Return the [x, y] coordinate for the center point of the cell that contains the specified text.  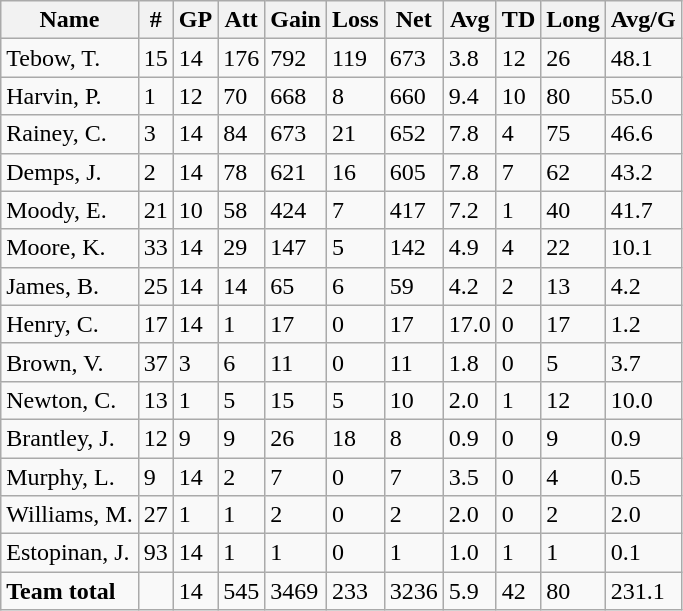
65 [296, 286]
1.0 [470, 553]
29 [242, 248]
Avg [470, 20]
231.1 [643, 591]
176 [242, 58]
0.1 [643, 553]
GP [195, 20]
605 [414, 172]
3.7 [643, 362]
660 [414, 96]
Team total [70, 591]
Murphy, L. [70, 477]
621 [296, 172]
Net [414, 20]
545 [242, 591]
Loss [355, 20]
58 [242, 210]
652 [414, 134]
147 [296, 248]
59 [414, 286]
Demps, J. [70, 172]
33 [156, 248]
Williams, M. [70, 515]
Long [573, 20]
17.0 [470, 324]
TD [518, 20]
Henry, C. [70, 324]
62 [573, 172]
Brantley, J. [70, 438]
Avg/G [643, 20]
93 [156, 553]
424 [296, 210]
792 [296, 58]
142 [414, 248]
9.4 [470, 96]
10.1 [643, 248]
Tebow, T. [70, 58]
0.5 [643, 477]
233 [355, 591]
7.2 [470, 210]
668 [296, 96]
3469 [296, 591]
Rainey, C. [70, 134]
84 [242, 134]
# [156, 20]
Newton, C. [70, 400]
Att [242, 20]
3236 [414, 591]
42 [518, 591]
5.9 [470, 591]
1.8 [470, 362]
75 [573, 134]
1.2 [643, 324]
70 [242, 96]
18 [355, 438]
55.0 [643, 96]
10.0 [643, 400]
43.2 [643, 172]
Brown, V. [70, 362]
Gain [296, 20]
22 [573, 248]
3.5 [470, 477]
3.8 [470, 58]
Name [70, 20]
25 [156, 286]
119 [355, 58]
41.7 [643, 210]
Harvin, P. [70, 96]
37 [156, 362]
48.1 [643, 58]
James, B. [70, 286]
Moore, K. [70, 248]
Moody, E. [70, 210]
417 [414, 210]
40 [573, 210]
78 [242, 172]
16 [355, 172]
46.6 [643, 134]
4.9 [470, 248]
Estopinan, J. [70, 553]
27 [156, 515]
